Capture the cell that displays the provided text and extract its (x, y) central coordinate. 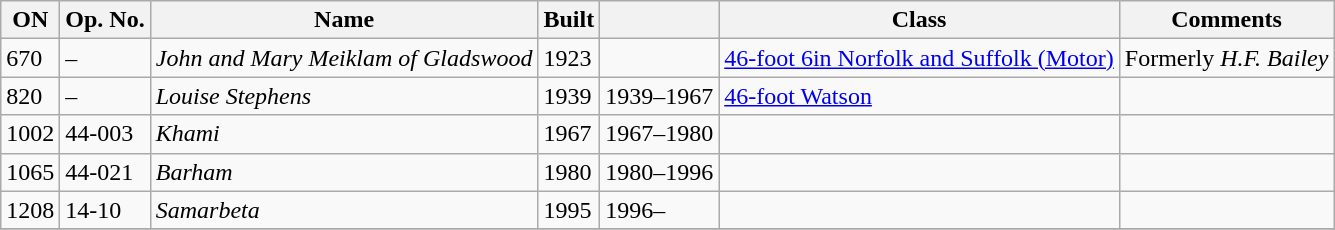
Class (920, 20)
Barham (344, 172)
44-003 (105, 134)
1939 (569, 96)
1939–1967 (660, 96)
Op. No. (105, 20)
Comments (1226, 20)
46-foot 6in Norfolk and Suffolk (Motor) (920, 58)
1923 (569, 58)
Samarbeta (344, 210)
Name (344, 20)
Built (569, 20)
Formerly H.F. Bailey (1226, 58)
1208 (30, 210)
ON (30, 20)
1980 (569, 172)
Louise Stephens (344, 96)
1995 (569, 210)
670 (30, 58)
1065 (30, 172)
44-021 (105, 172)
1002 (30, 134)
1980–1996 (660, 172)
John and Mary Meiklam of Gladswood (344, 58)
14-10 (105, 210)
1967 (569, 134)
1996– (660, 210)
1967–1980 (660, 134)
Khami (344, 134)
820 (30, 96)
46-foot Watson (920, 96)
